Capture the cell that displays the provided text and extract its [X, Y] central coordinate. 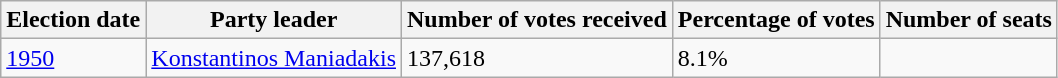
Percentage of votes [776, 20]
Party leader [274, 20]
Number of seats [968, 20]
137,618 [538, 58]
Election date [74, 20]
Konstantinos Maniadakis [274, 58]
8.1% [776, 58]
1950 [74, 58]
Number of votes received [538, 20]
